Search for the cell housing the specified text and yield its [x, y] center coordinate. 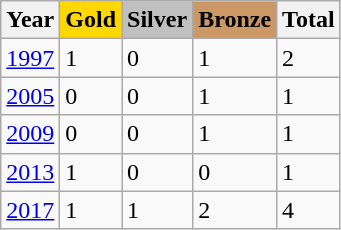
Total [309, 20]
4 [309, 210]
2013 [30, 172]
Year [30, 20]
1997 [30, 58]
2017 [30, 210]
Bronze [235, 20]
2005 [30, 96]
Silver [158, 20]
2009 [30, 134]
Gold [91, 20]
